Scan for the cell matching the given text and deliver its [X, Y] coordinate at center. 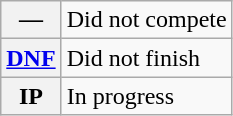
Did not compete [146, 20]
Did not finish [146, 58]
In progress [146, 96]
IP [31, 96]
DNF [31, 58]
— [31, 20]
